Locate the cell with the specified text and output its [X, Y] center coordinate. 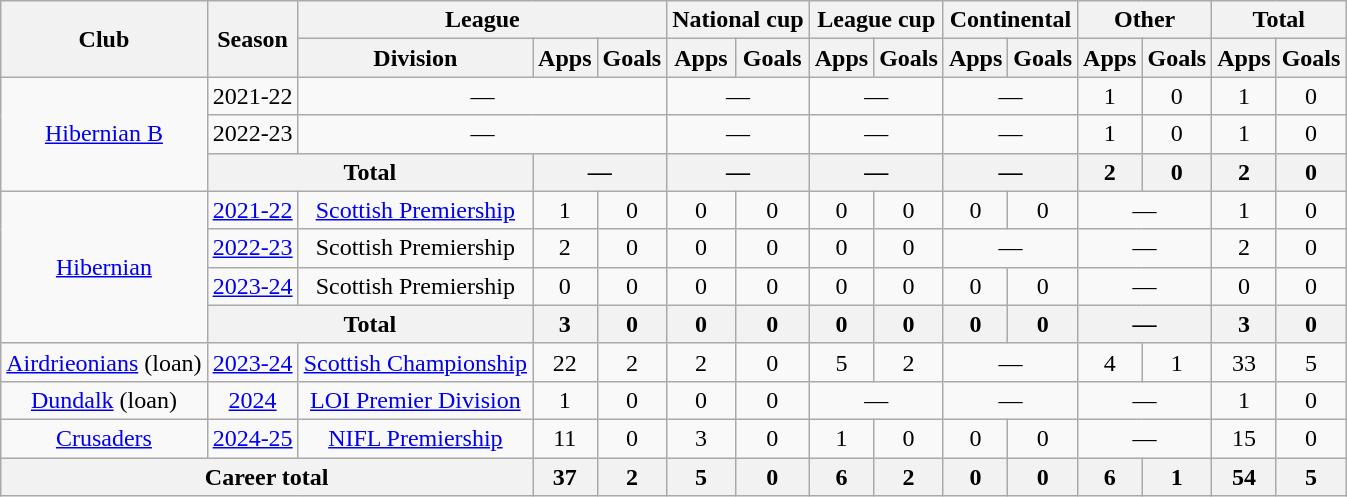
League cup [876, 20]
2024 [252, 400]
37 [565, 477]
National cup [738, 20]
4 [1110, 362]
Airdrieonians (loan) [104, 362]
22 [565, 362]
League [482, 20]
Other [1145, 20]
2024-25 [252, 438]
Club [104, 39]
Scottish Championship [415, 362]
Hibernian [104, 267]
54 [1244, 477]
Dundalk (loan) [104, 400]
11 [565, 438]
Continental [1010, 20]
Career total [267, 477]
Crusaders [104, 438]
Season [252, 39]
Hibernian B [104, 134]
33 [1244, 362]
LOI Premier Division [415, 400]
NIFL Premiership [415, 438]
15 [1244, 438]
Division [415, 58]
